Pinpoint the cell where the given text exists, returning its (X, Y) midpoint coordinate. 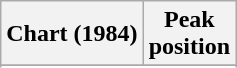
Chart (1984) (72, 34)
Peakposition (189, 34)
